Return the [x, y] coordinate for the center point of the cell that contains the specified text.  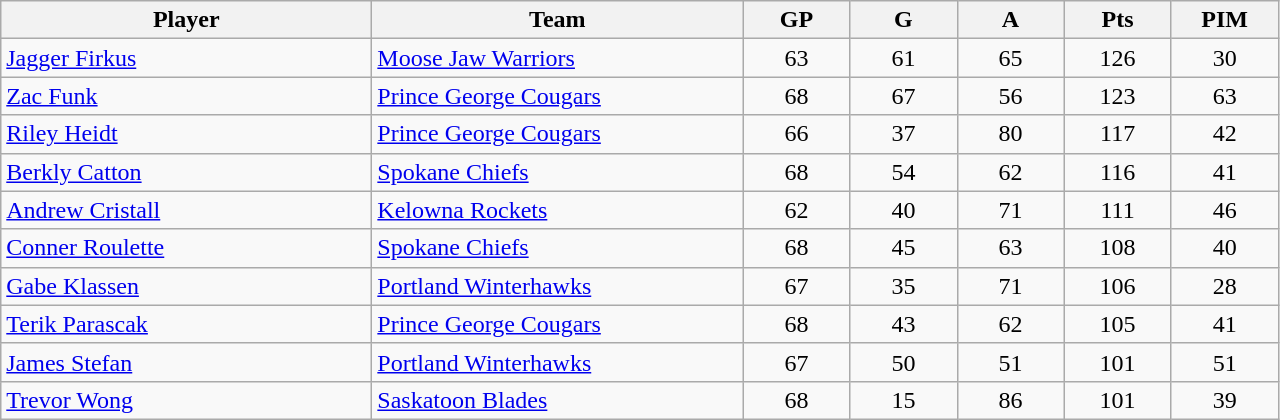
39 [1224, 400]
James Stefan [186, 362]
PIM [1224, 20]
126 [1118, 58]
Kelowna Rockets [558, 210]
37 [904, 134]
35 [904, 286]
116 [1118, 172]
A [1010, 20]
111 [1118, 210]
15 [904, 400]
108 [1118, 248]
Riley Heidt [186, 134]
Zac Funk [186, 96]
45 [904, 248]
86 [1010, 400]
Team [558, 20]
Andrew Cristall [186, 210]
Terik Parascak [186, 324]
Saskatoon Blades [558, 400]
42 [1224, 134]
80 [1010, 134]
117 [1118, 134]
54 [904, 172]
GP [796, 20]
G [904, 20]
46 [1224, 210]
105 [1118, 324]
66 [796, 134]
106 [1118, 286]
50 [904, 362]
61 [904, 58]
56 [1010, 96]
Player [186, 20]
Gabe Klassen [186, 286]
Pts [1118, 20]
123 [1118, 96]
65 [1010, 58]
Moose Jaw Warriors [558, 58]
30 [1224, 58]
Jagger Firkus [186, 58]
Berkly Catton [186, 172]
28 [1224, 286]
Trevor Wong [186, 400]
Conner Roulette [186, 248]
43 [904, 324]
